Capture the cell that displays the provided text and extract its (x, y) central coordinate. 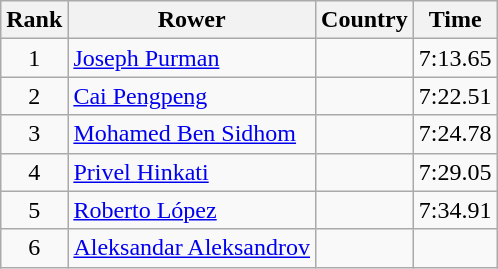
6 (34, 248)
5 (34, 210)
Mohamed Ben Sidhom (192, 134)
Privel Hinkati (192, 172)
7:13.65 (455, 58)
Rower (192, 20)
7:22.51 (455, 96)
Aleksandar Aleksandrov (192, 248)
Country (365, 20)
7:29.05 (455, 172)
Time (455, 20)
7:34.91 (455, 210)
Roberto López (192, 210)
7:24.78 (455, 134)
4 (34, 172)
2 (34, 96)
Rank (34, 20)
Cai Pengpeng (192, 96)
1 (34, 58)
3 (34, 134)
Joseph Purman (192, 58)
